Pinpoint the cell where the given text exists, returning its (x, y) midpoint coordinate. 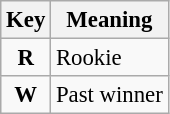
Meaning (110, 20)
R (26, 58)
Past winner (110, 95)
W (26, 95)
Rookie (110, 58)
Key (26, 20)
